Identify which cell holds the provided text, then report its [X, Y] central coordinate. 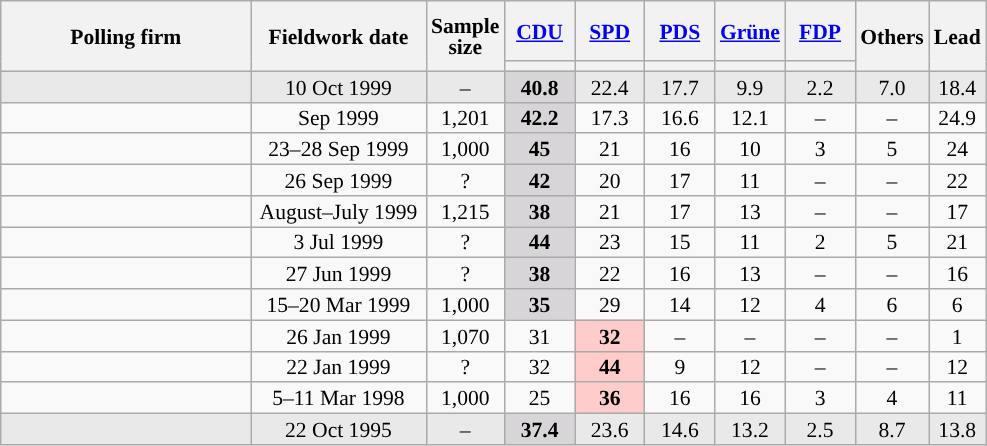
20 [610, 180]
23–28 Sep 1999 [338, 150]
3 Jul 1999 [338, 242]
23 [610, 242]
40.8 [539, 86]
1,070 [465, 336]
23.6 [610, 430]
26 Sep 1999 [338, 180]
27 Jun 1999 [338, 274]
2 [820, 242]
8.7 [892, 430]
15–20 Mar 1999 [338, 304]
10 [750, 150]
5–11 Mar 1998 [338, 398]
PDS [680, 31]
31 [539, 336]
14.6 [680, 430]
16.6 [680, 118]
26 Jan 1999 [338, 336]
Others [892, 36]
14 [680, 304]
13.8 [958, 430]
Sep 1999 [338, 118]
1 [958, 336]
45 [539, 150]
2.2 [820, 86]
FDP [820, 31]
22 Oct 1995 [338, 430]
22.4 [610, 86]
2.5 [820, 430]
SPD [610, 31]
9 [680, 366]
18.4 [958, 86]
Polling firm [126, 36]
24 [958, 150]
10 Oct 1999 [338, 86]
35 [539, 304]
7.0 [892, 86]
42 [539, 180]
36 [610, 398]
29 [610, 304]
1,215 [465, 212]
Samplesize [465, 36]
17.7 [680, 86]
Lead [958, 36]
25 [539, 398]
Grüne [750, 31]
12.1 [750, 118]
Fieldwork date [338, 36]
17.3 [610, 118]
15 [680, 242]
24.9 [958, 118]
9.9 [750, 86]
22 Jan 1999 [338, 366]
37.4 [539, 430]
CDU [539, 31]
August–July 1999 [338, 212]
13.2 [750, 430]
42.2 [539, 118]
1,201 [465, 118]
